Extract the [x, y] coordinate from the center of the cell holding the provided text.  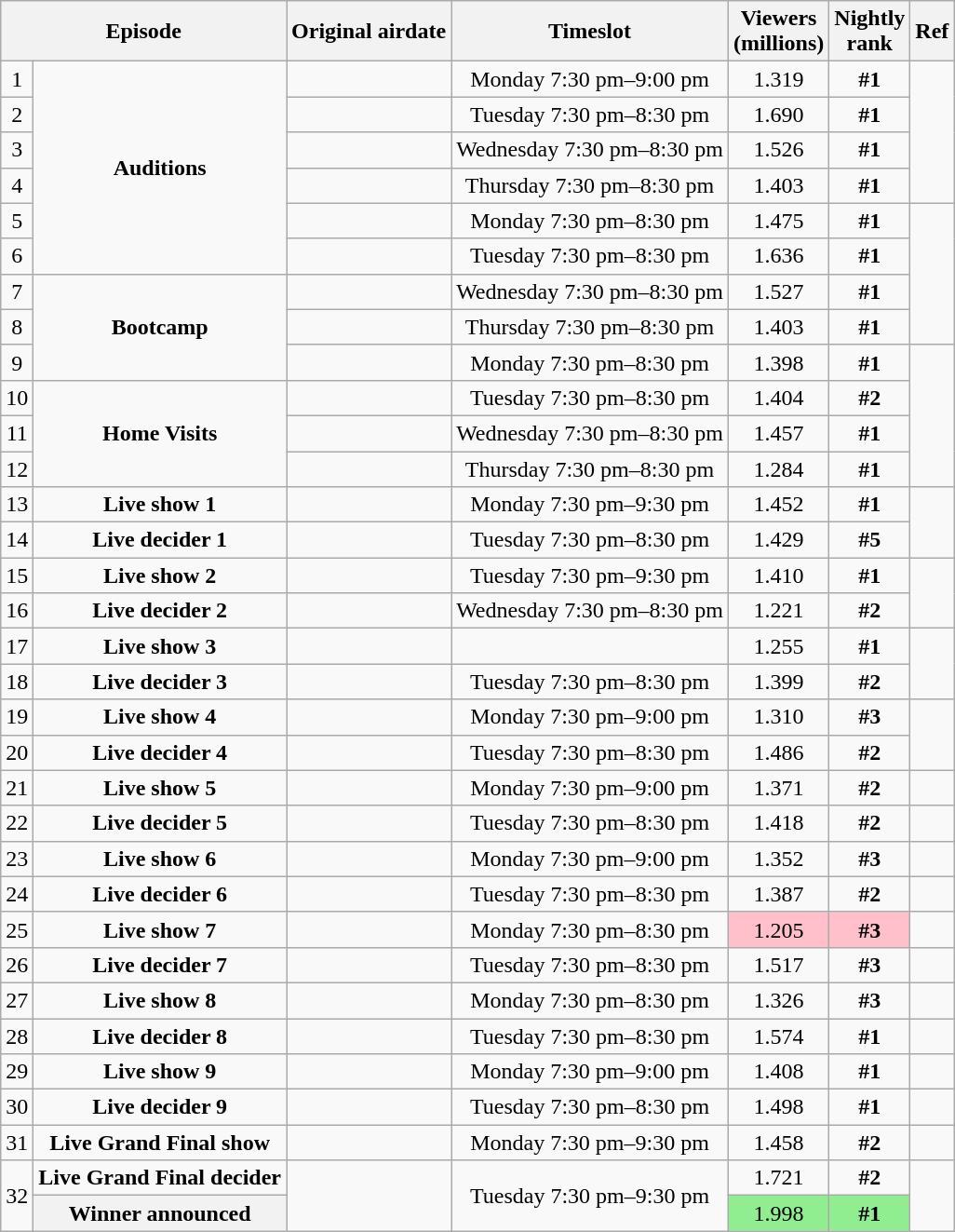
19 [17, 717]
1.475 [778, 221]
20 [17, 752]
1.690 [778, 115]
1.998 [778, 1213]
28 [17, 1036]
21 [17, 788]
1.636 [778, 256]
1.255 [778, 646]
1.352 [778, 859]
Live show 8 [160, 1000]
16 [17, 611]
22 [17, 823]
Live show 2 [160, 575]
8 [17, 327]
30 [17, 1107]
9 [17, 362]
Live decider 3 [160, 682]
Live Grand Final decider [160, 1178]
32 [17, 1196]
1.418 [778, 823]
Live decider 2 [160, 611]
1.410 [778, 575]
Live show 5 [160, 788]
1.319 [778, 79]
1.486 [778, 752]
Winner announced [160, 1213]
Live decider 1 [160, 540]
1.457 [778, 433]
24 [17, 894]
Viewers(millions) [778, 32]
26 [17, 965]
Live show 3 [160, 646]
1.284 [778, 468]
18 [17, 682]
1.721 [778, 1178]
Live show 1 [160, 505]
Live show 9 [160, 1072]
Episode [143, 32]
13 [17, 505]
1.458 [778, 1143]
14 [17, 540]
1.429 [778, 540]
Ref [933, 32]
Live show 6 [160, 859]
1.398 [778, 362]
Live show 7 [160, 929]
12 [17, 468]
1.527 [778, 291]
Live decider 8 [160, 1036]
4 [17, 185]
11 [17, 433]
10 [17, 398]
1.498 [778, 1107]
27 [17, 1000]
1 [17, 79]
Live decider 5 [160, 823]
1.517 [778, 965]
6 [17, 256]
23 [17, 859]
29 [17, 1072]
1.404 [778, 398]
Nightlyrank [869, 32]
1.408 [778, 1072]
Bootcamp [160, 327]
Timeslot [590, 32]
2 [17, 115]
1.452 [778, 505]
Live decider 7 [160, 965]
1.399 [778, 682]
15 [17, 575]
Live decider 4 [160, 752]
25 [17, 929]
1.221 [778, 611]
1.205 [778, 929]
1.371 [778, 788]
7 [17, 291]
1.310 [778, 717]
Auditions [160, 168]
1.326 [778, 1000]
1.387 [778, 894]
1.574 [778, 1036]
Live decider 9 [160, 1107]
Live decider 6 [160, 894]
3 [17, 150]
5 [17, 221]
Home Visits [160, 433]
Live show 4 [160, 717]
#5 [869, 540]
Live Grand Final show [160, 1143]
17 [17, 646]
31 [17, 1143]
1.526 [778, 150]
Original airdate [369, 32]
